Locate the cell with the specified text and output its (x, y) center coordinate. 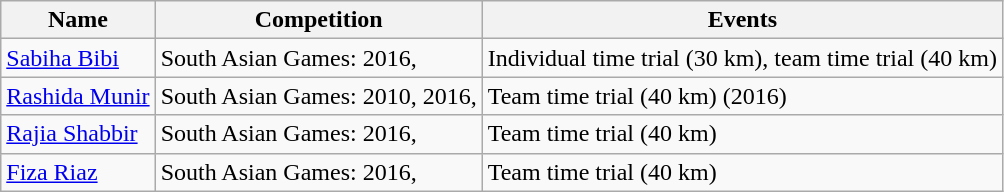
Rajia Shabbir (78, 134)
Rashida Munir (78, 96)
Sabiha Bibi (78, 58)
Events (742, 20)
South Asian Games: 2010, 2016, (318, 96)
Fiza Riaz (78, 172)
Team time trial (40 km) (2016) (742, 96)
Name (78, 20)
Competition (318, 20)
Individual time trial (30 km), team time trial (40 km) (742, 58)
